Return the (X, Y) coordinate for the center point of the cell that contains the specified text.  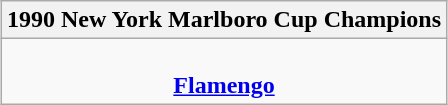
Flamengo (224, 72)
1990 New York Marlboro Cup Champions (224, 20)
